For the text-containing cell, return its midpoint in (X, Y) coordinate format. 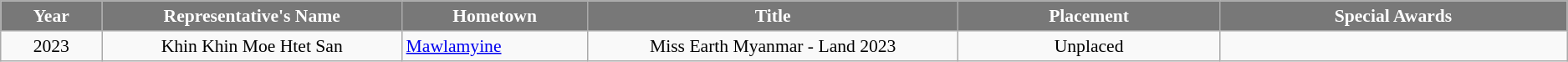
Placement (1089, 16)
Khin Khin Moe Htet San (253, 46)
Hometown (495, 16)
2023 (52, 46)
Representative's Name (253, 16)
Year (52, 16)
Miss Earth Myanmar - Land 2023 (773, 46)
Unplaced (1089, 46)
Mawlamyine (495, 46)
Special Awards (1393, 16)
Title (773, 16)
